Determine the [x, y] coordinate at the center of the cell enclosing the given text.  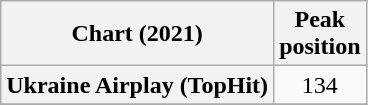
Peakposition [320, 34]
Ukraine Airplay (TopHit) [138, 85]
Chart (2021) [138, 34]
134 [320, 85]
